Capture the cell that displays the provided text and extract its [x, y] central coordinate. 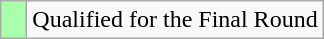
Qualified for the Final Round [175, 20]
